From the cell containing the given text, extract its center point as [X, Y] coordinate. 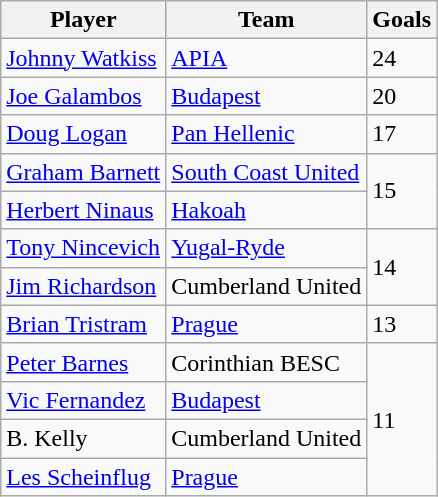
Peter Barnes [84, 362]
14 [402, 267]
15 [402, 191]
Yugal-Ryde [266, 248]
Team [266, 20]
Graham Barnett [84, 172]
Hakoah [266, 210]
Brian Tristram [84, 324]
Joe Galambos [84, 96]
17 [402, 134]
APIA [266, 58]
Jim Richardson [84, 286]
Doug Logan [84, 134]
Herbert Ninaus [84, 210]
South Coast United [266, 172]
Goals [402, 20]
24 [402, 58]
20 [402, 96]
B. Kelly [84, 438]
Vic Fernandez [84, 400]
Player [84, 20]
Johnny Watkiss [84, 58]
11 [402, 419]
Tony Nincevich [84, 248]
Les Scheinflug [84, 477]
Corinthian BESC [266, 362]
13 [402, 324]
Pan Hellenic [266, 134]
